Pinpoint the cell where the given text exists, returning its [X, Y] midpoint coordinate. 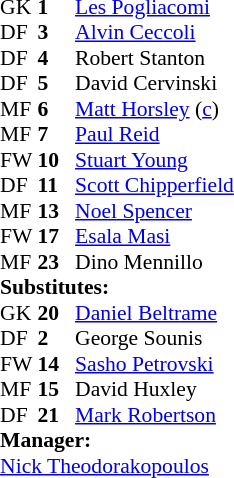
Noel Spencer [154, 211]
Robert Stanton [154, 58]
2 [57, 339]
Scott Chipperfield [154, 185]
Sasho Petrovski [154, 364]
14 [57, 364]
17 [57, 237]
Daniel Beltrame [154, 313]
Mark Robertson [154, 415]
Stuart Young [154, 160]
11 [57, 185]
Paul Reid [154, 135]
20 [57, 313]
Substitutes: [117, 287]
6 [57, 109]
GK [19, 313]
10 [57, 160]
Esala Masi [154, 237]
Manager: [117, 441]
Dino Mennillo [154, 262]
5 [57, 83]
23 [57, 262]
4 [57, 58]
21 [57, 415]
13 [57, 211]
7 [57, 135]
Alvin Ceccoli [154, 33]
15 [57, 389]
David Cervinski [154, 83]
Matt Horsley (c) [154, 109]
George Sounis [154, 339]
3 [57, 33]
David Huxley [154, 389]
